Return [x, y] of the center of cell containing provided text 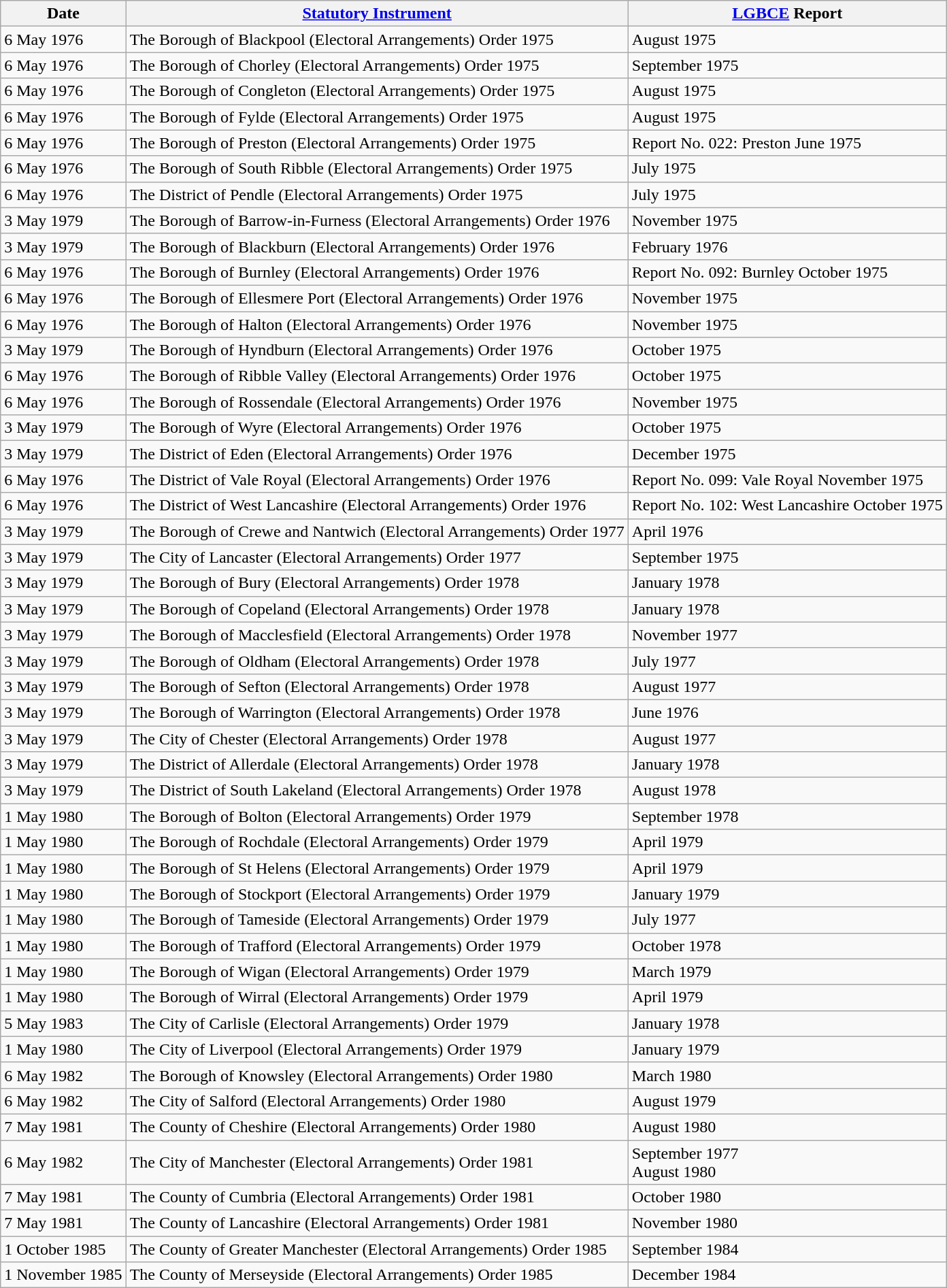
December 1975 [787, 454]
Report No. 092: Burnley October 1975 [787, 272]
Report No. 099: Vale Royal November 1975 [787, 480]
The Borough of Chorley (Electoral Arrangements) Order 1975 [377, 65]
The Borough of Warrington (Electoral Arrangements) Order 1978 [377, 712]
The County of Greater Manchester (Electoral Arrangements) Order 1985 [377, 1249]
The District of Allerdale (Electoral Arrangements) Order 1978 [377, 765]
5 May 1983 [63, 1023]
The City of Carlisle (Electoral Arrangements) Order 1979 [377, 1023]
The Borough of Bolton (Electoral Arrangements) Order 1979 [377, 816]
The Borough of Rochdale (Electoral Arrangements) Order 1979 [377, 842]
June 1976 [787, 712]
The Borough of Ellesmere Port (Electoral Arrangements) Order 1976 [377, 298]
1 November 1985 [63, 1275]
August 1980 [787, 1127]
The Borough of Crewe and Nantwich (Electoral Arrangements) Order 1977 [377, 531]
The Borough of Burnley (Electoral Arrangements) Order 1976 [377, 272]
The City of Salford (Electoral Arrangements) Order 1980 [377, 1101]
The Borough of Wigan (Electoral Arrangements) Order 1979 [377, 972]
The Borough of South Ribble (Electoral Arrangements) Order 1975 [377, 169]
The Borough of Bury (Electoral Arrangements) Order 1978 [377, 583]
October 1980 [787, 1198]
August 1979 [787, 1101]
The City of Manchester (Electoral Arrangements) Order 1981 [377, 1162]
The County of Cumbria (Electoral Arrangements) Order 1981 [377, 1198]
The Borough of Sefton (Electoral Arrangements) Order 1978 [377, 687]
September 1978 [787, 816]
The Borough of Tameside (Electoral Arrangements) Order 1979 [377, 920]
March 1979 [787, 972]
The Borough of Ribble Valley (Electoral Arrangements) Order 1976 [377, 376]
The Borough of Blackburn (Electoral Arrangements) Order 1976 [377, 246]
Report No. 022: Preston June 1975 [787, 143]
The County of Lancashire (Electoral Arrangements) Order 1981 [377, 1223]
November 1980 [787, 1223]
The Borough of Knowsley (Electoral Arrangements) Order 1980 [377, 1075]
November 1977 [787, 635]
The Borough of Blackpool (Electoral Arrangements) Order 1975 [377, 39]
LGBCE Report [787, 14]
September 1977 August 1980 [787, 1162]
The Borough of Trafford (Electoral Arrangements) Order 1979 [377, 946]
The Borough of Rossendale (Electoral Arrangements) Order 1976 [377, 402]
The Borough of Wyre (Electoral Arrangements) Order 1976 [377, 428]
The District of Eden (Electoral Arrangements) Order 1976 [377, 454]
The Borough of Barrow-in-Furness (Electoral Arrangements) Order 1976 [377, 220]
The District of West Lancashire (Electoral Arrangements) Order 1976 [377, 506]
Statutory Instrument [377, 14]
Date [63, 14]
December 1984 [787, 1275]
The Borough of Hyndburn (Electoral Arrangements) Order 1976 [377, 350]
The Borough of Macclesfield (Electoral Arrangements) Order 1978 [377, 635]
September 1984 [787, 1249]
The County of Cheshire (Electoral Arrangements) Order 1980 [377, 1127]
The Borough of Fylde (Electoral Arrangements) Order 1975 [377, 117]
April 1976 [787, 531]
The City of Liverpool (Electoral Arrangements) Order 1979 [377, 1049]
The Borough of Oldham (Electoral Arrangements) Order 1978 [377, 661]
The Borough of Preston (Electoral Arrangements) Order 1975 [377, 143]
The County of Merseyside (Electoral Arrangements) Order 1985 [377, 1275]
The Borough of Wirral (Electoral Arrangements) Order 1979 [377, 997]
February 1976 [787, 246]
March 1980 [787, 1075]
1 October 1985 [63, 1249]
The District of Vale Royal (Electoral Arrangements) Order 1976 [377, 480]
The City of Lancaster (Electoral Arrangements) Order 1977 [377, 557]
The City of Chester (Electoral Arrangements) Order 1978 [377, 738]
The Borough of St Helens (Electoral Arrangements) Order 1979 [377, 868]
October 1978 [787, 946]
The Borough of Halton (Electoral Arrangements) Order 1976 [377, 325]
The Borough of Congleton (Electoral Arrangements) Order 1975 [377, 91]
Report No. 102: West Lancashire October 1975 [787, 506]
The Borough of Stockport (Electoral Arrangements) Order 1979 [377, 894]
The Borough of Copeland (Electoral Arrangements) Order 1978 [377, 609]
The District of South Lakeland (Electoral Arrangements) Order 1978 [377, 791]
The District of Pendle (Electoral Arrangements) Order 1975 [377, 195]
August 1978 [787, 791]
